Detect which cell encompasses the target text, then output its (x, y) center coordinate. 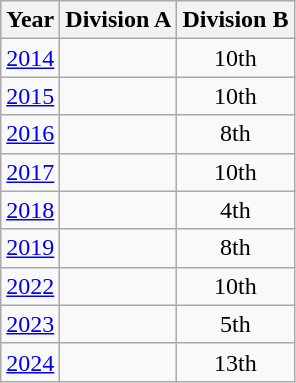
5th (236, 324)
2018 (30, 210)
2022 (30, 286)
2014 (30, 58)
2016 (30, 134)
2015 (30, 96)
4th (236, 210)
2023 (30, 324)
2024 (30, 362)
Year (30, 20)
2017 (30, 172)
Division B (236, 20)
13th (236, 362)
Division A (118, 20)
2019 (30, 248)
